For the text-containing cell, return its midpoint in [X, Y] coordinate format. 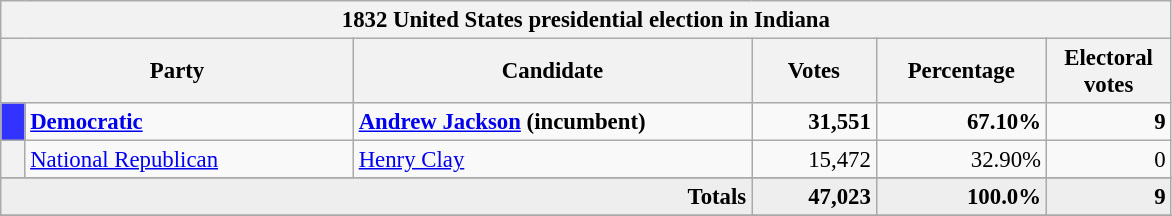
Candidate [552, 72]
67.10% [961, 122]
National Republican [189, 160]
Democratic [189, 122]
47,023 [814, 197]
1832 United States presidential election in Indiana [586, 20]
Henry Clay [552, 160]
Electoral votes [1108, 72]
32.90% [961, 160]
Andrew Jackson (incumbent) [552, 122]
100.0% [961, 197]
15,472 [814, 160]
Totals [376, 197]
31,551 [814, 122]
Percentage [961, 72]
Party [178, 72]
0 [1108, 160]
Votes [814, 72]
